Return the (x, y) coordinate for the center point of the cell that contains the specified text.  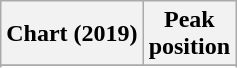
Peakposition (189, 34)
Chart (2019) (72, 34)
